Identify which cell holds the provided text, then report its [x, y] central coordinate. 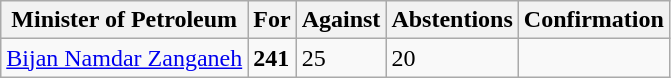
241 [272, 58]
Against [341, 20]
25 [341, 58]
Minister of Petroleum [124, 20]
Confirmation [594, 20]
Bijan Namdar Zanganeh [124, 58]
For [272, 20]
20 [452, 58]
Abstentions [452, 20]
